Locate the cell with the specified text and output its (X, Y) center coordinate. 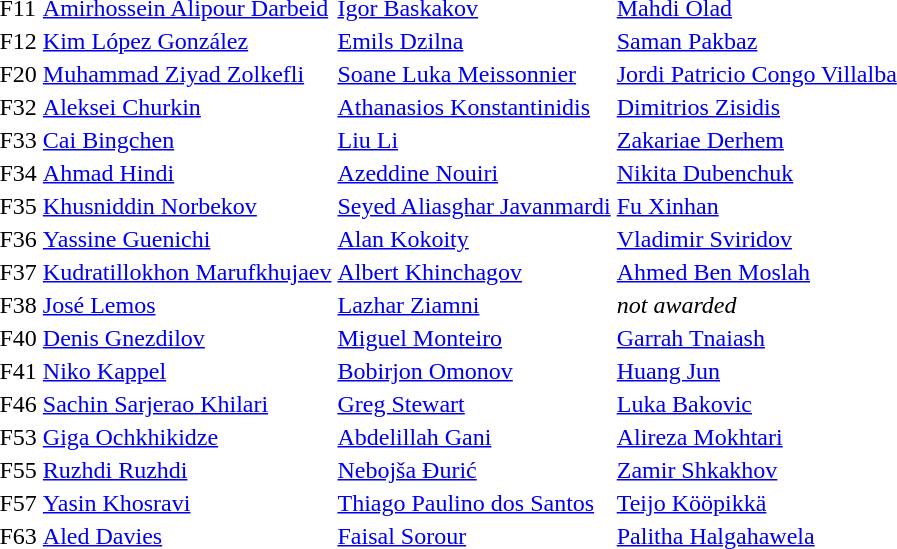
Cai Bingchen (187, 140)
Liu Li (474, 140)
José Lemos (187, 305)
Thiago Paulino dos Santos (474, 503)
Sachin Sarjerao Khilari (187, 404)
Soane Luka Meissonnier (474, 74)
Khusniddin Norbekov (187, 206)
Abdelillah Gani (474, 437)
Lazhar Ziamni (474, 305)
Niko Kappel (187, 371)
Alan Kokoity (474, 239)
Muhammad Ziyad Zolkefli (187, 74)
Emils Dzilna (474, 41)
Albert Khinchagov (474, 272)
Ruzhdi Ruzhdi (187, 470)
Kim López González (187, 41)
Yassine Guenichi (187, 239)
Aleksei Churkin (187, 107)
Bobirjon Omonov (474, 371)
Seyed Aliasghar Javanmardi (474, 206)
Kudratillokhon Marufkhujaev (187, 272)
Nebojša Đurić (474, 470)
Miguel Monteiro (474, 338)
Ahmad Hindi (187, 173)
Denis Gnezdilov (187, 338)
Giga Ochkhikidze (187, 437)
Athanasios Konstantinidis (474, 107)
Greg Stewart (474, 404)
Yasin Khosravi (187, 503)
Azeddine Nouiri (474, 173)
